Provide the [X, Y] coordinate of the cell's center where the given text is located.  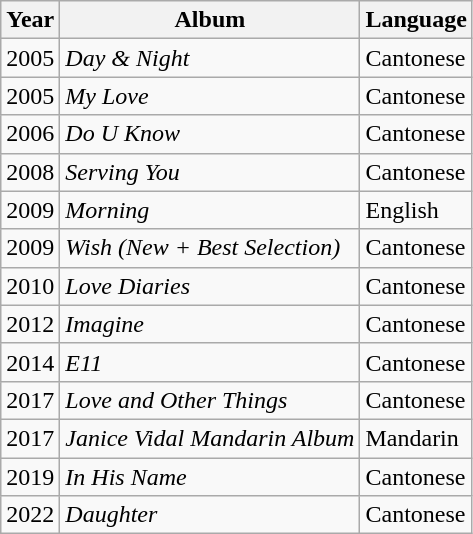
My Love [210, 96]
Imagine [210, 324]
Mandarin [416, 438]
2006 [30, 134]
2012 [30, 324]
2008 [30, 172]
E11 [210, 362]
In His Name [210, 477]
2014 [30, 362]
Year [30, 20]
Album [210, 20]
2019 [30, 477]
Love and Other Things [210, 400]
English [416, 210]
Day & Night [210, 58]
Janice Vidal Mandarin Album [210, 438]
Love Diaries [210, 286]
Language [416, 20]
Do U Know [210, 134]
Morning [210, 210]
Daughter [210, 515]
Wish (New + Best Selection) [210, 248]
Serving You [210, 172]
2022 [30, 515]
2010 [30, 286]
